Pinpoint the cell where the given text exists, returning its (x, y) midpoint coordinate. 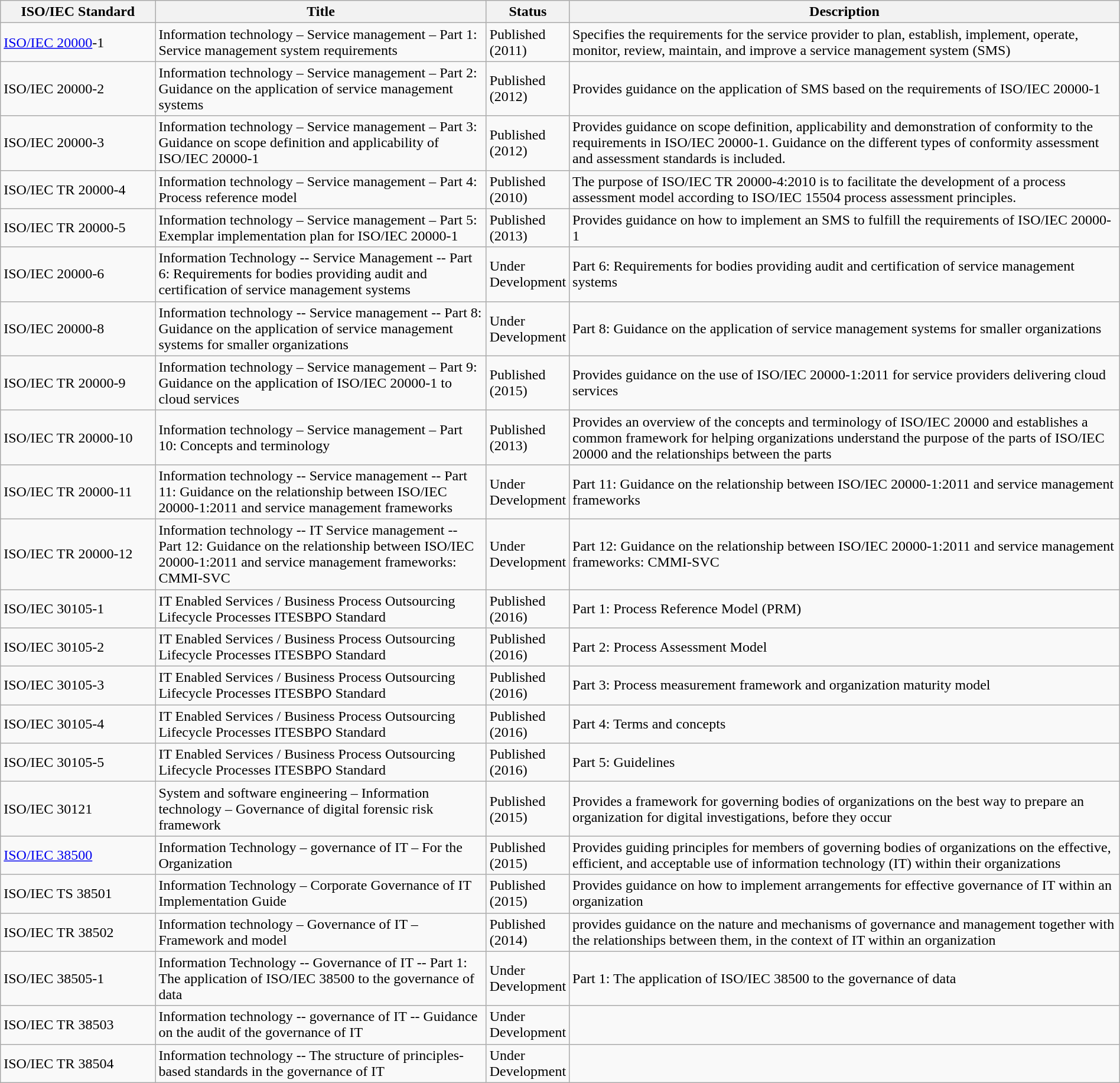
ISO/IEC 20000-1 (78, 43)
Provides a framework for governing bodies of organizations on the best way to prepare an organization for digital investigations, before they occur (845, 809)
ISO/IEC 38500 (78, 856)
ISO/IEC TR 38504 (78, 1064)
ISO/IEC TR 20000-4 (78, 189)
ISO/IEC TR 20000-11 (78, 492)
Status (528, 12)
Information Technology -- Service Management -- Part 6: Requirements for bodies providing audit and certification of service management systems (321, 274)
Published (2011) (528, 43)
Part 1: The application of ISO/IEC 38500 to the governance of data (845, 978)
Information technology – Service management – Part 1: Service management system requirements (321, 43)
ISO/IEC TR 38502 (78, 932)
Information Technology -- Governance of IT -- Part 1: The application of ISO/IEC 38500 to the governance of data (321, 978)
Information technology -- The structure of principles-based standards in the governance of IT (321, 1064)
Provides guidance on the application of SMS based on the requirements of ISO/IEC 20000-1 (845, 89)
Provides guidance on how to implement an SMS to fulfill the requirements of ISO/IEC 20000-1 (845, 228)
Information technology -- governance of IT -- Guidance on the audit of the governance of IT (321, 1025)
Provides guidance on how to implement arrangements for effective governance of IT within an organization (845, 893)
Part 8: Guidance on the application of service management systems for smaller organizations (845, 329)
ISO/IEC 30105-1 (78, 609)
Title (321, 12)
Part 11: Guidance on the relationship between ISO/IEC 20000-1:2011 and service management frameworks (845, 492)
ISO/IEC 20000-3 (78, 143)
ISO/IEC TR 20000-10 (78, 437)
Published (2010) (528, 189)
ISO/IEC 20000-8 (78, 329)
Part 2: Process Assessment Model (845, 648)
ISO/IEC 30105-4 (78, 724)
Part 1: Process Reference Model (PRM) (845, 609)
Information technology – Governance of IT – Framework and model (321, 932)
System and software engineering – Information technology – Governance of digital forensic risk framework (321, 809)
Part 6: Requirements for bodies providing audit and certification of service management systems (845, 274)
Information technology – Service management – Part 2: Guidance on the application of service management systems (321, 89)
Description (845, 12)
Part 12: Guidance on the relationship between ISO/IEC 20000-1:2011 and service management frameworks: CMMI-SVC (845, 554)
Information technology – Service management – Part 4: Process reference model (321, 189)
Information technology -- Service management -- Part 11: Guidance on the relationship between ISO/IEC 20000-1:2011 and service management frameworks (321, 492)
Part 3: Process measurement framework and organization maturity model (845, 685)
ISO/IEC TR 20000-9 (78, 383)
ISO/IEC 20000-2 (78, 89)
Information Technology – governance of IT – For the Organization (321, 856)
ISO/IEC TR 20000-12 (78, 554)
ISO/IEC 30105-2 (78, 648)
Information technology – Service management – Part 10: Concepts and terminology (321, 437)
Information technology – Service management – Part 3: Guidance on scope definition and applicability of ISO/IEC 20000-1 (321, 143)
Part 5: Guidelines (845, 762)
ISO/IEC TS 38501 (78, 893)
ISO/IEC 20000-6 (78, 274)
Information technology – Service management – Part 5: Exemplar implementation plan for ISO/IEC 20000-1 (321, 228)
Information Technology – Corporate Governance of IT Implementation Guide (321, 893)
Part 4: Terms and concepts (845, 724)
ISO/IEC TR 38503 (78, 1025)
ISO/IEC 30121 (78, 809)
Information technology -- Service management -- Part 8: Guidance on the application of service management systems for smaller organizations (321, 329)
ISO/IEC Standard (78, 12)
ISO/IEC 30105-3 (78, 685)
ISO/IEC 30105-5 (78, 762)
Information technology – Service management – Part 9: Guidance on the application of ISO/IEC 20000-1 to cloud services (321, 383)
Provides guidance on the use of ISO/IEC 20000‑1:2011 for service providers delivering cloud services (845, 383)
ISO/IEC TR 20000-5 (78, 228)
Published (2014) (528, 932)
ISO/IEC 38505-1 (78, 978)
